Pinpoint the cell where the given text exists, returning its [X, Y] midpoint coordinate. 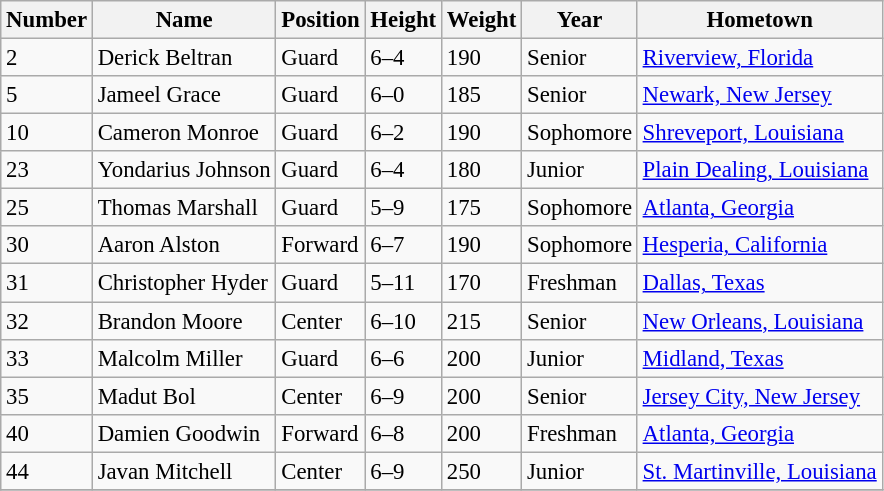
Newark, New Jersey [760, 95]
Height [403, 20]
Malcolm Miller [184, 358]
215 [481, 321]
Javan Mitchell [184, 471]
44 [47, 471]
Dallas, Texas [760, 283]
33 [47, 358]
Shreveport, Louisiana [760, 133]
Year [580, 20]
6–2 [403, 133]
23 [47, 170]
Riverview, Florida [760, 58]
Yondarius Johnson [184, 170]
New Orleans, Louisiana [760, 321]
Derick Beltran [184, 58]
6–6 [403, 358]
Jameel Grace [184, 95]
Hesperia, California [760, 245]
25 [47, 208]
10 [47, 133]
2 [47, 58]
Thomas Marshall [184, 208]
5 [47, 95]
Weight [481, 20]
Aaron Alston [184, 245]
170 [481, 283]
Christopher Hyder [184, 283]
5–11 [403, 283]
6–10 [403, 321]
Name [184, 20]
Jersey City, New Jersey [760, 396]
Brandon Moore [184, 321]
Number [47, 20]
Position [320, 20]
31 [47, 283]
32 [47, 321]
175 [481, 208]
6–0 [403, 95]
180 [481, 170]
Midland, Texas [760, 358]
Damien Goodwin [184, 433]
250 [481, 471]
5–9 [403, 208]
Plain Dealing, Louisiana [760, 170]
6–8 [403, 433]
St. Martinville, Louisiana [760, 471]
40 [47, 433]
Cameron Monroe [184, 133]
185 [481, 95]
Hometown [760, 20]
30 [47, 245]
6–7 [403, 245]
Madut Bol [184, 396]
35 [47, 396]
